Capture the cell that displays the provided text and extract its (X, Y) central coordinate. 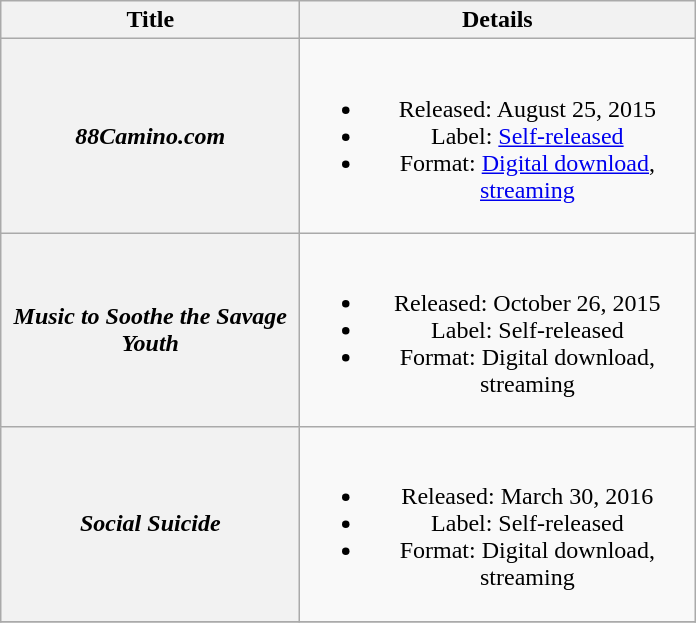
Details (498, 20)
Music to Soothe the Savage Youth (150, 330)
88Camino.com (150, 136)
Social Suicide (150, 524)
Released: August 25, 2015Label: Self-releasedFormat: Digital download, streaming (498, 136)
Title (150, 20)
Released: October 26, 2015Label: Self-releasedFormat: Digital download, streaming (498, 330)
Released: March 30, 2016Label: Self-releasedFormat: Digital download, streaming (498, 524)
